Capture the cell that displays the provided text and extract its [X, Y] central coordinate. 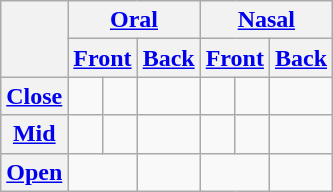
Open [34, 172]
Oral [134, 20]
Nasal [266, 20]
Close [34, 96]
Mid [34, 134]
